Find where the given text appears and provide that cell's center as (x, y) coordinate. 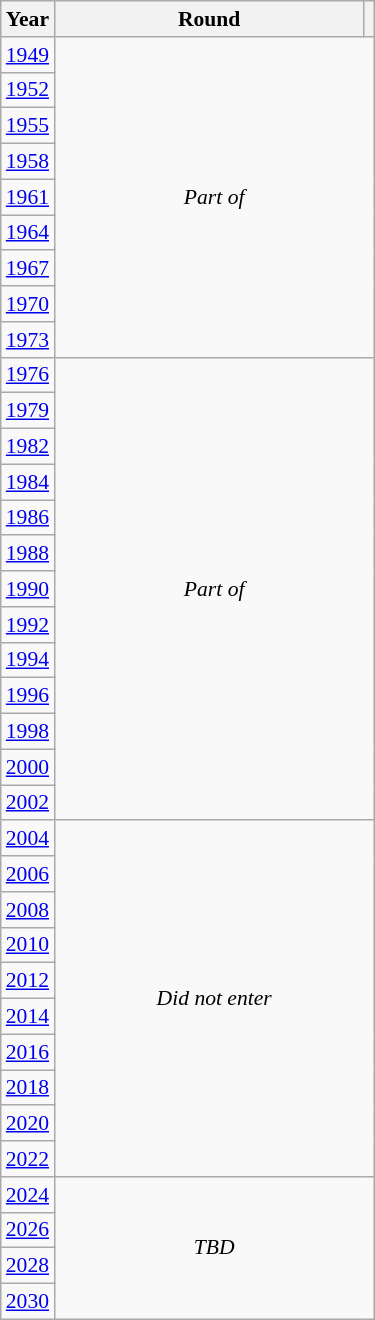
1970 (28, 304)
2010 (28, 945)
1955 (28, 126)
Year (28, 19)
2008 (28, 910)
1973 (28, 340)
Did not enter (214, 999)
2012 (28, 981)
2022 (28, 1159)
1967 (28, 269)
1994 (28, 660)
2014 (28, 1017)
TBD (214, 1248)
1961 (28, 197)
1952 (28, 90)
2004 (28, 839)
2018 (28, 1088)
1986 (28, 518)
2020 (28, 1124)
Round (209, 19)
2006 (28, 874)
2028 (28, 1266)
2030 (28, 1302)
1992 (28, 625)
1982 (28, 447)
1984 (28, 482)
2024 (28, 1195)
1964 (28, 233)
1976 (28, 375)
1958 (28, 162)
1988 (28, 554)
2016 (28, 1052)
1949 (28, 55)
2000 (28, 767)
1998 (28, 732)
1979 (28, 411)
2026 (28, 1230)
1996 (28, 696)
1990 (28, 589)
2002 (28, 803)
